Identify which cell holds the provided text, then report its (x, y) central coordinate. 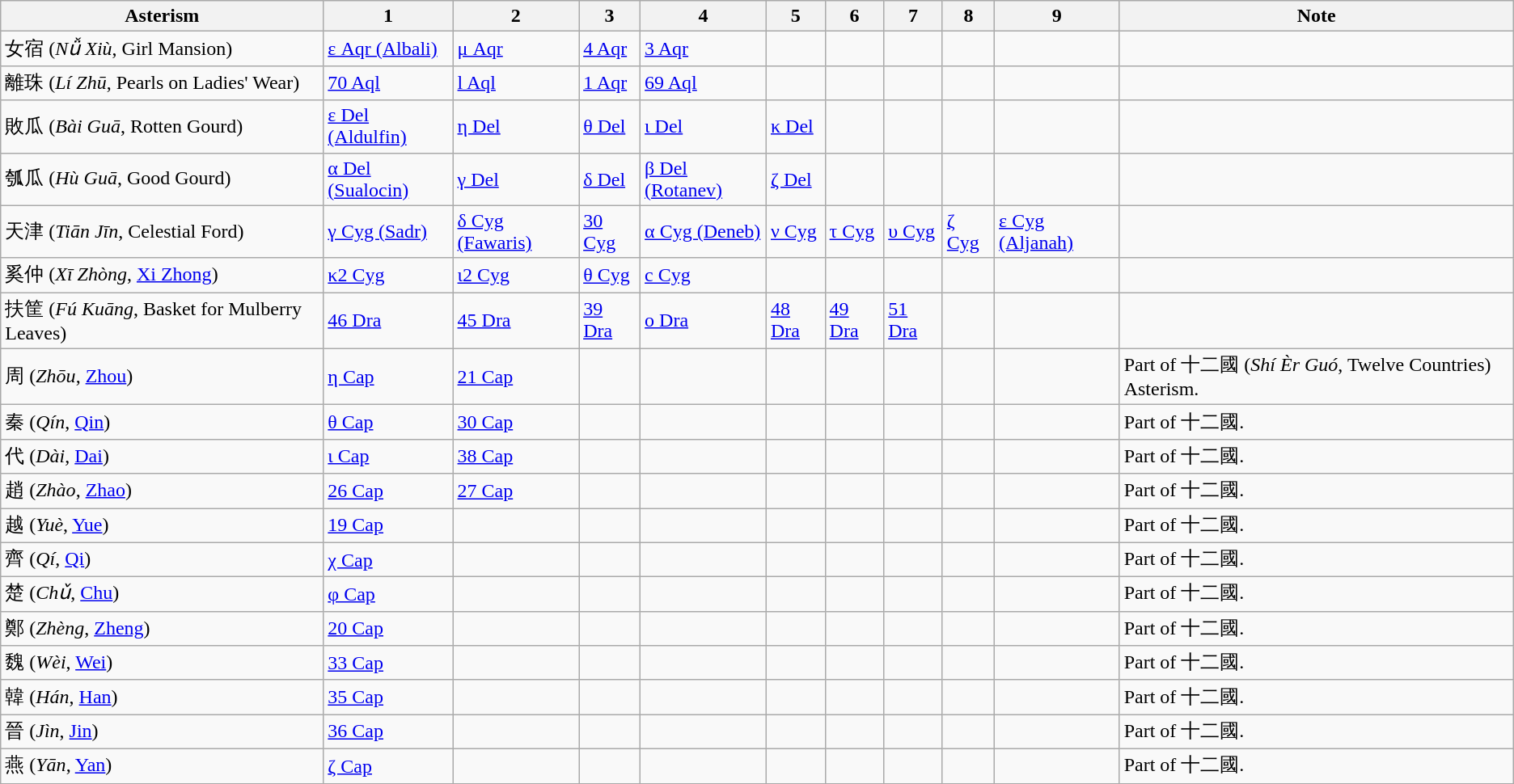
48 Dra (796, 321)
20 Cap (388, 629)
κ2 Cyg (388, 275)
4 (704, 16)
70 Aql (388, 82)
ζ Cyg (968, 231)
天津 (Tiān Jīn, Celestial Ford) (162, 231)
30 Cap (516, 422)
1 (388, 16)
楚 (Chǔ, Chu) (162, 595)
2 (516, 16)
魏 (Wèi, Wei) (162, 663)
α Del (Sualocin) (388, 179)
3 Aqr (704, 48)
θ Del (610, 126)
ι Del (704, 126)
45 Dra (516, 321)
τ Cyg (854, 231)
ζ Cap (388, 766)
c Cyg (704, 275)
46 Dra (388, 321)
69 Aql (704, 82)
Asterism (162, 16)
κ Del (796, 126)
η Cap (388, 377)
θ Cap (388, 422)
9 (1058, 16)
36 Cap (388, 732)
代 (Dài, Dai) (162, 456)
齊 (Qí, Qi) (162, 559)
敗瓜 (Bài Guā, Rotten Gourd) (162, 126)
γ Del (516, 179)
7 (914, 16)
ε Del (Aldulfin) (388, 126)
27 Cap (516, 491)
33 Cap (388, 663)
η Del (516, 126)
Note (1317, 16)
女宿 (Nǚ Xiù, Girl Mansion) (162, 48)
周 (Zhōu, Zhou) (162, 377)
4 Aqr (610, 48)
μ Aqr (516, 48)
3 (610, 16)
δ Cyg (Fawaris) (516, 231)
鄭 (Zhèng, Zheng) (162, 629)
φ Cap (388, 595)
晉 (Jìn, Jin) (162, 732)
趙 (Zhào, Zhao) (162, 491)
奚仲 (Xī Zhòng, Xi Zhong) (162, 275)
ζ Del (796, 179)
1 Aqr (610, 82)
γ Cyg (Sadr) (388, 231)
38 Cap (516, 456)
ο Dra (704, 321)
30 Cyg (610, 231)
49 Dra (854, 321)
21 Cap (516, 377)
α Cyg (Deneb) (704, 231)
燕 (Yān, Yan) (162, 766)
瓠瓜 (Hù Guā, Good Gourd) (162, 179)
ν Cyg (796, 231)
υ Cyg (914, 231)
39 Dra (610, 321)
離珠 (Lí Zhū, Pearls on Ladies' Wear) (162, 82)
26 Cap (388, 491)
扶筐 (Fú Kuāng, Basket for Mulberry Leaves) (162, 321)
θ Cyg (610, 275)
ι2 Cyg (516, 275)
秦 (Qín, Qin) (162, 422)
ε Cyg (Aljanah) (1058, 231)
Part of 十二國 (Shí Èr Guó, Twelve Countries) Asterism. (1317, 377)
韓 (Hán, Han) (162, 697)
β Del (Rotanev) (704, 179)
8 (968, 16)
δ Del (610, 179)
6 (854, 16)
51 Dra (914, 321)
越 (Yuè, Yue) (162, 525)
5 (796, 16)
19 Cap (388, 525)
χ Cap (388, 559)
l Aql (516, 82)
35 Cap (388, 697)
ι Cap (388, 456)
ε Aqr (Albali) (388, 48)
